Pinpoint the cell where the given text exists, returning its [X, Y] midpoint coordinate. 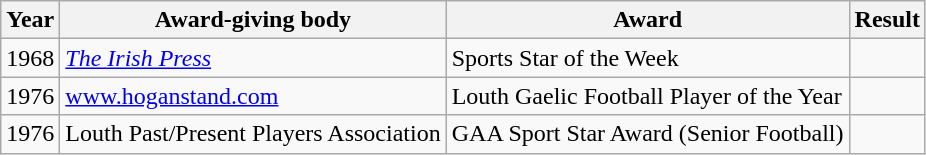
The Irish Press [253, 58]
1968 [30, 58]
Award [648, 20]
Year [30, 20]
Louth Past/Present Players Association [253, 134]
Sports Star of the Week [648, 58]
www.hoganstand.com [253, 96]
Louth Gaelic Football Player of the Year [648, 96]
Result [887, 20]
GAA Sport Star Award (Senior Football) [648, 134]
Award-giving body [253, 20]
